Locate the cell with the specified text and output its (X, Y) center coordinate. 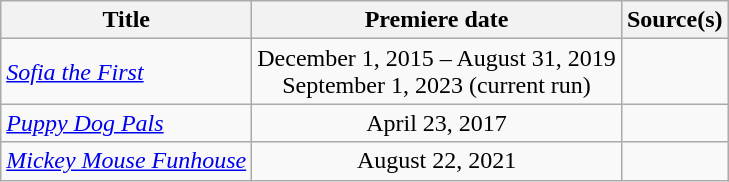
August 22, 2021 (437, 161)
Mickey Mouse Funhouse (126, 161)
Premiere date (437, 20)
Sofia the First (126, 72)
April 23, 2017 (437, 123)
Puppy Dog Pals (126, 123)
December 1, 2015 – August 31, 2019September 1, 2023 (current run) (437, 72)
Title (126, 20)
Source(s) (674, 20)
